Determine the [X, Y] coordinate at the center of the cell enclosing the given text.  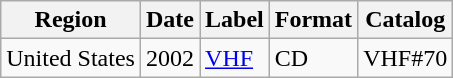
Date [170, 20]
2002 [170, 58]
United States [71, 58]
CD [313, 58]
Catalog [406, 20]
Region [71, 20]
VHF [235, 58]
Label [235, 20]
Format [313, 20]
VHF#70 [406, 58]
